Output the (X, Y) coordinate of the center of the cell containing the given text.  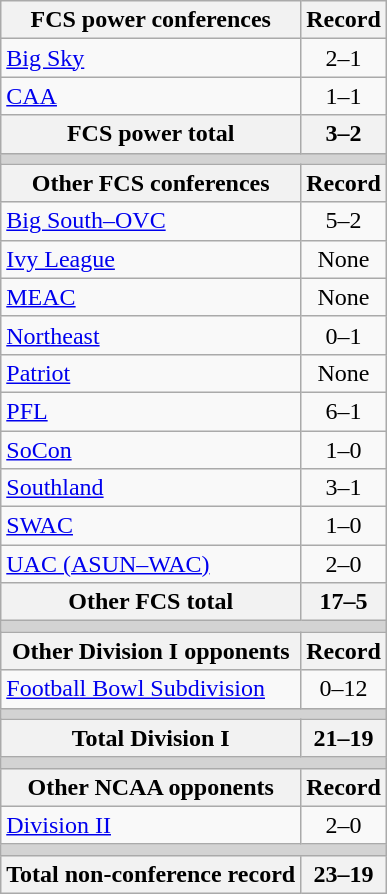
PFL (151, 411)
Football Bowl Subdivision (151, 689)
Big Sky (151, 58)
Northeast (151, 335)
Total Division I (151, 738)
0–1 (344, 335)
Total non-conference record (151, 874)
23–19 (344, 874)
FCS power conferences (151, 20)
MEAC (151, 297)
3–1 (344, 488)
Other Division I opponents (151, 651)
Other FCS total (151, 602)
Other NCAA opponents (151, 787)
3–2 (344, 134)
Big South–OVC (151, 221)
UAC (ASUN–WAC) (151, 564)
Southland (151, 488)
Ivy League (151, 259)
1–1 (344, 96)
2–1 (344, 58)
SoCon (151, 449)
5–2 (344, 221)
0–12 (344, 689)
CAA (151, 96)
21–19 (344, 738)
Other FCS conferences (151, 183)
SWAC (151, 526)
17–5 (344, 602)
Division II (151, 825)
FCS power total (151, 134)
6–1 (344, 411)
Patriot (151, 373)
